Search for the cell housing the specified text and yield its [x, y] center coordinate. 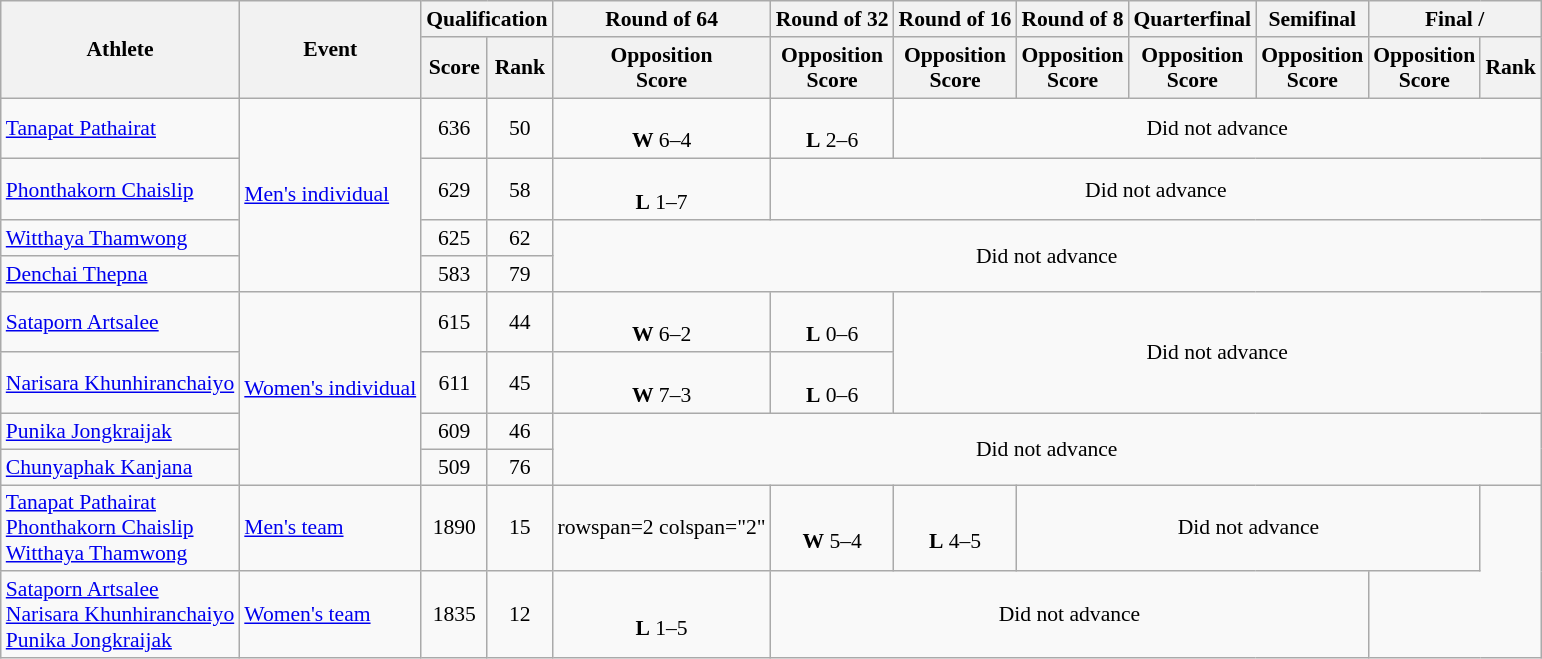
Qualification [486, 19]
Athlete [120, 50]
44 [520, 322]
1890 [454, 528]
L 1–7 [661, 190]
625 [454, 238]
Women's team [330, 616]
Chunyaphak Kanjana [120, 467]
Denchai Thepna [120, 274]
Phonthakorn Chaislip [120, 190]
W 6–2 [661, 322]
45 [520, 384]
Men's individual [330, 195]
15 [520, 528]
79 [520, 274]
Score [454, 68]
636 [454, 128]
Round of 64 [661, 19]
Narisara Khunhiranchaiyo [120, 384]
L 4–5 [956, 528]
509 [454, 467]
W 6–4 [661, 128]
Punika Jongkraijak [120, 432]
rowspan=2 colspan="2" [661, 528]
L 2–6 [832, 128]
Round of 16 [956, 19]
Event [330, 50]
Final / [1454, 19]
Quarterfinal [1193, 19]
Sataporn ArtsaleeNarisara KhunhiranchaiyoPunika Jongkraijak [120, 616]
62 [520, 238]
Tanapat Pathairat [120, 128]
583 [454, 274]
Sataporn Artsalee [120, 322]
L 1–5 [661, 616]
Round of 8 [1072, 19]
50 [520, 128]
W 7–3 [661, 384]
609 [454, 432]
Tanapat PathairatPhonthakorn ChaislipWitthaya Thamwong [120, 528]
1835 [454, 616]
76 [520, 467]
12 [520, 616]
615 [454, 322]
Women's individual [330, 388]
58 [520, 190]
46 [520, 432]
W 5–4 [832, 528]
629 [454, 190]
611 [454, 384]
Witthaya Thamwong [120, 238]
Round of 32 [832, 19]
Men's team [330, 528]
Semifinal [1312, 19]
